Output the (X, Y) coordinate of the center of the cell containing the given text.  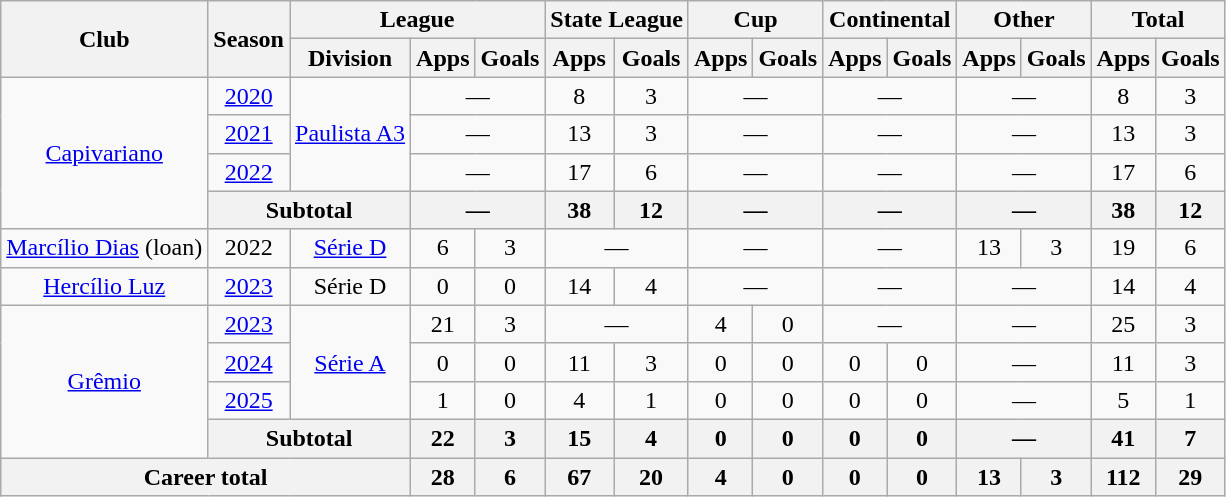
League (418, 20)
2024 (249, 362)
67 (580, 477)
Other (1024, 20)
Grêmio (104, 381)
5 (1123, 400)
112 (1123, 477)
Série A (350, 362)
2021 (249, 134)
Hercílio Luz (104, 286)
15 (580, 438)
Club (104, 39)
Cup (755, 20)
Season (249, 39)
State League (617, 20)
22 (443, 438)
28 (443, 477)
20 (652, 477)
25 (1123, 324)
Division (350, 58)
2025 (249, 400)
41 (1123, 438)
2020 (249, 96)
21 (443, 324)
Career total (206, 477)
7 (1190, 438)
Capivariano (104, 153)
29 (1190, 477)
Marcílio Dias (loan) (104, 248)
Paulista A3 (350, 134)
19 (1123, 248)
Continental (890, 20)
Total (1158, 20)
